Locate the cell with the specified text and output its (X, Y) center coordinate. 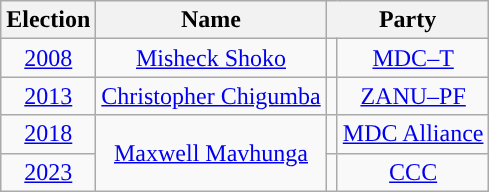
Name (211, 20)
Misheck Shoko (211, 58)
2013 (48, 96)
Party (408, 20)
MDC–T (413, 58)
Election (48, 20)
CCC (413, 172)
2008 (48, 58)
2023 (48, 172)
Maxwell Mavhunga (211, 153)
Christopher Chigumba (211, 96)
ZANU–PF (413, 96)
2018 (48, 134)
MDC Alliance (413, 134)
